Search for the cell housing the specified text and yield its (x, y) center coordinate. 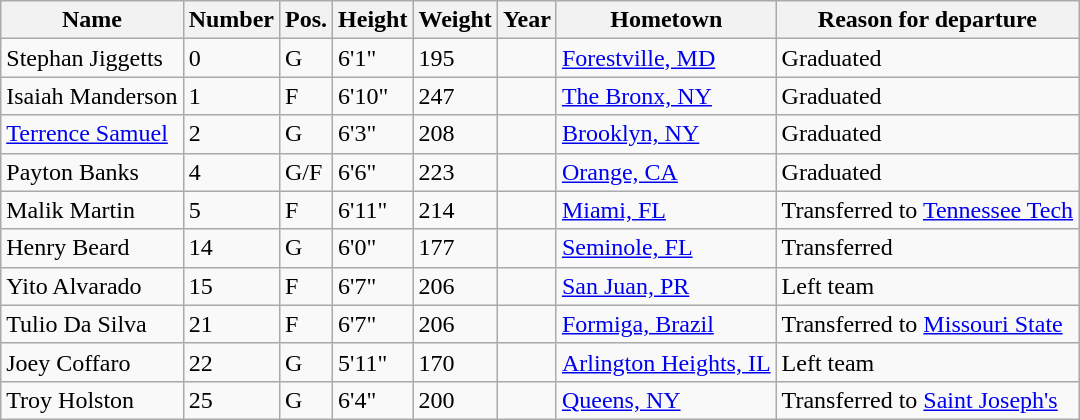
6'6" (373, 172)
Brooklyn, NY (666, 134)
14 (231, 248)
Orange, CA (666, 172)
25 (231, 400)
22 (231, 362)
Number (231, 20)
Weight (455, 20)
6'0" (373, 248)
177 (455, 248)
6'3" (373, 134)
195 (455, 58)
Hometown (666, 20)
6'1" (373, 58)
Forestville, MD (666, 58)
Year (526, 20)
Seminole, FL (666, 248)
5'11" (373, 362)
4 (231, 172)
Pos. (306, 20)
Transferred to Saint Joseph's (928, 400)
6'4" (373, 400)
0 (231, 58)
Miami, FL (666, 210)
San Juan, PR (666, 286)
21 (231, 324)
Terrence Samuel (92, 134)
Queens, NY (666, 400)
170 (455, 362)
Reason for departure (928, 20)
Name (92, 20)
247 (455, 96)
The Bronx, NY (666, 96)
200 (455, 400)
Transferred (928, 248)
Payton Banks (92, 172)
6'11" (373, 210)
Tulio Da Silva (92, 324)
Arlington Heights, IL (666, 362)
208 (455, 134)
1 (231, 96)
Troy Holston (92, 400)
Formiga, Brazil (666, 324)
223 (455, 172)
Isaiah Manderson (92, 96)
Transferred to Tennessee Tech (928, 210)
Henry Beard (92, 248)
214 (455, 210)
Height (373, 20)
5 (231, 210)
Transferred to Missouri State (928, 324)
Joey Coffaro (92, 362)
Yito Alvarado (92, 286)
G/F (306, 172)
15 (231, 286)
Stephan Jiggetts (92, 58)
6'10" (373, 96)
2 (231, 134)
Malik Martin (92, 210)
